For the text-containing cell, return its midpoint in [X, Y] coordinate format. 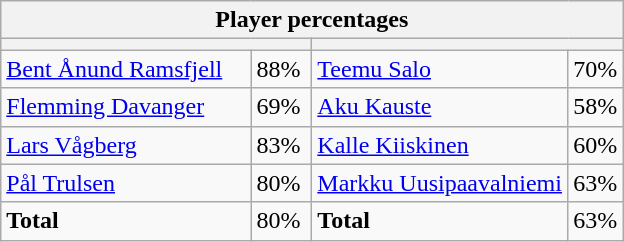
58% [596, 107]
Lars Vågberg [126, 145]
Teemu Salo [440, 69]
Player percentages [312, 20]
Aku Kauste [440, 107]
83% [282, 145]
69% [282, 107]
Markku Uusipaavalniemi [440, 183]
Bent Ånund Ramsfjell [126, 69]
Kalle Kiiskinen [440, 145]
60% [596, 145]
70% [596, 69]
Pål Trulsen [126, 183]
Flemming Davanger [126, 107]
88% [282, 69]
